Extract the (X, Y) coordinate from the center of the cell holding the provided text.  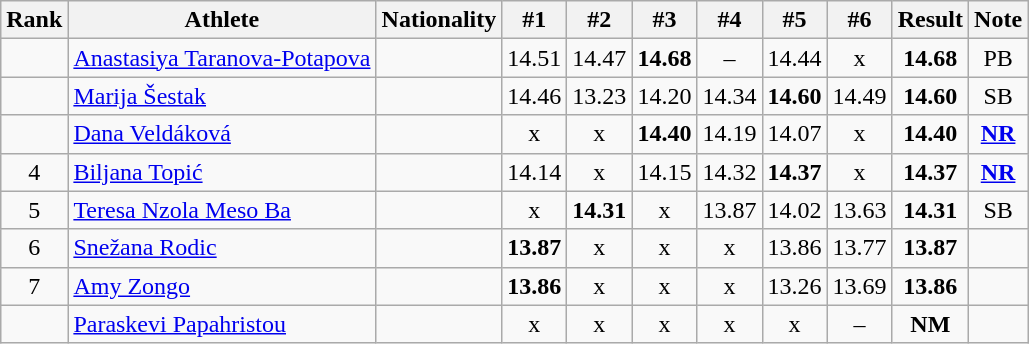
Dana Veldáková (222, 134)
13.69 (860, 286)
Anastasiya Taranova-Potapova (222, 58)
14.47 (600, 58)
Nationality (439, 20)
Snežana Rodic (222, 248)
14.02 (794, 210)
14.19 (730, 134)
14.20 (664, 96)
5 (34, 210)
Athlete (222, 20)
13.23 (600, 96)
#1 (534, 20)
14.07 (794, 134)
#4 (730, 20)
14.46 (534, 96)
13.77 (860, 248)
PB (998, 58)
#5 (794, 20)
NM (930, 324)
14.15 (664, 172)
14.14 (534, 172)
Paraskevi Papahristou (222, 324)
7 (34, 286)
14.49 (860, 96)
Marija Šestak (222, 96)
6 (34, 248)
14.32 (730, 172)
Biljana Topić (222, 172)
#6 (860, 20)
14.51 (534, 58)
14.44 (794, 58)
#2 (600, 20)
Teresa Nzola Meso Ba (222, 210)
Rank (34, 20)
13.26 (794, 286)
Result (930, 20)
14.34 (730, 96)
#3 (664, 20)
Note (998, 20)
Amy Zongo (222, 286)
4 (34, 172)
13.63 (860, 210)
